Identify which cell holds the provided text, then report its [X, Y] central coordinate. 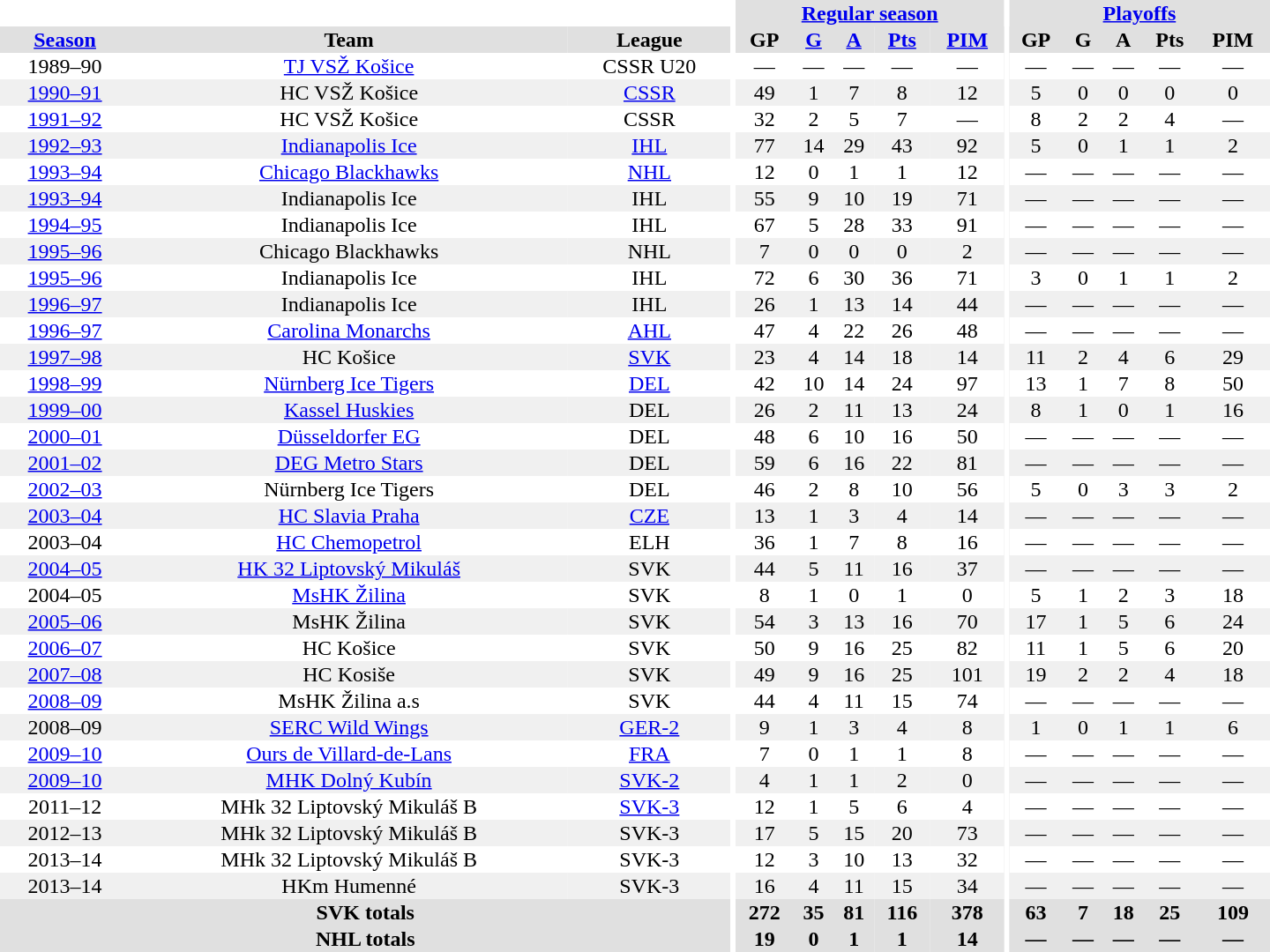
SVK totals [365, 912]
TJ VSŽ Košice [349, 66]
HK 32 Liptovský Mikuláš [349, 569]
DEG Metro Stars [349, 463]
1999–00 [65, 410]
91 [967, 225]
FRA [649, 754]
1998–99 [65, 383]
63 [1035, 912]
116 [902, 912]
GER-2 [649, 727]
Season [65, 40]
56 [967, 489]
2001–02 [65, 463]
2012–13 [65, 833]
46 [765, 489]
SERC Wild Wings [349, 727]
97 [967, 383]
37 [967, 569]
CZE [649, 516]
73 [967, 833]
1989–90 [65, 66]
47 [765, 331]
ELH [649, 542]
NHL totals [365, 939]
378 [967, 912]
2005–06 [65, 621]
67 [765, 225]
59 [765, 463]
42 [765, 383]
70 [967, 621]
Team [349, 40]
1990–91 [65, 93]
33 [902, 225]
2011–12 [65, 807]
1997–98 [65, 357]
74 [967, 701]
Regular season [870, 13]
72 [765, 278]
1991–92 [65, 119]
77 [765, 145]
23 [765, 357]
34 [967, 886]
101 [967, 674]
Playoffs [1139, 13]
2002–03 [65, 489]
35 [814, 912]
HC Kosiše [349, 674]
MHK Dolný Kubín [349, 780]
Ours de Villard-de-Lans [349, 754]
82 [967, 648]
HKm Humenné [349, 886]
CSSR U20 [649, 66]
Düsseldorfer EG [349, 436]
92 [967, 145]
SVK-2 [649, 780]
Carolina Monarchs [349, 331]
28 [854, 225]
30 [854, 278]
272 [765, 912]
MsHK Žilina a.s [349, 701]
HC Chemopetrol [349, 542]
League [649, 40]
109 [1233, 912]
2007–08 [65, 674]
2000–01 [65, 436]
Kassel Huskies [349, 410]
1994–95 [65, 225]
2006–07 [65, 648]
54 [765, 621]
AHL [649, 331]
1992–93 [65, 145]
43 [902, 145]
55 [765, 198]
HC Slavia Praha [349, 516]
